Determine the (X, Y) coordinate at the center of the cell enclosing the given text.  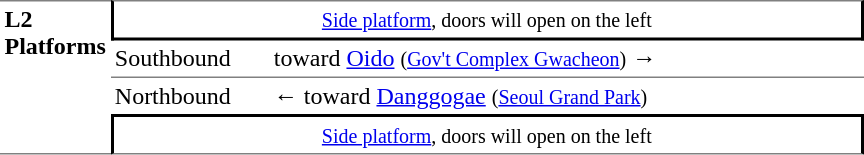
L2Platforms (55, 77)
toward Oido (Gov't Complex Gwacheon) → (566, 58)
← toward Danggogae (Seoul Grand Park) (566, 95)
Northbound (190, 95)
Southbound (190, 58)
